Detect which cell encompasses the target text, then output its (x, y) center coordinate. 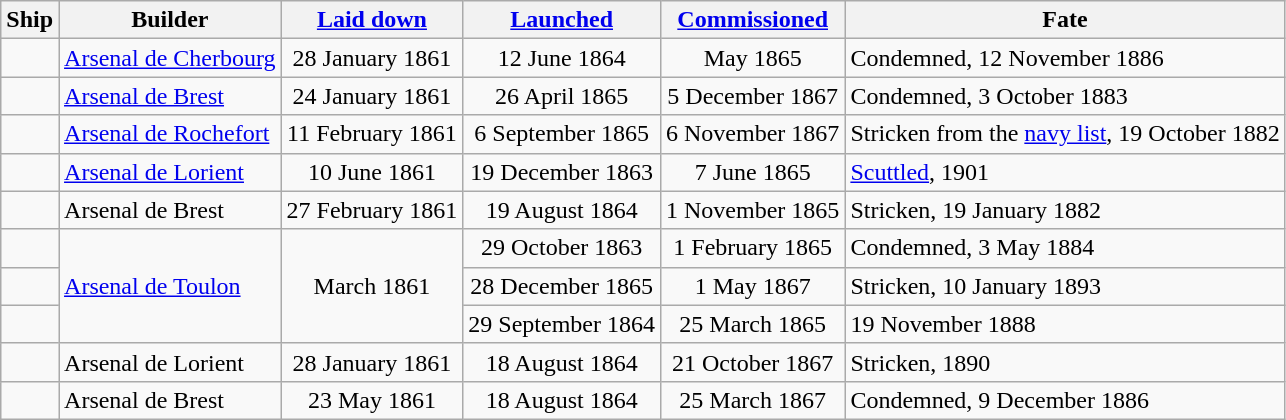
6 September 1865 (562, 134)
5 December 1867 (752, 96)
19 August 1864 (562, 210)
Stricken, 19 January 1882 (1065, 210)
1 May 1867 (752, 286)
Ship (30, 20)
28 December 1865 (562, 286)
May 1865 (752, 58)
March 1861 (372, 286)
Arsenal de Rochefort (170, 134)
12 June 1864 (562, 58)
19 December 1863 (562, 172)
29 October 1863 (562, 248)
Condemned, 9 December 1886 (1065, 400)
Arsenal de Cherbourg (170, 58)
Scuttled, 1901 (1065, 172)
Condemned, 3 October 1883 (1065, 96)
27 February 1861 (372, 210)
25 March 1867 (752, 400)
Commissioned (752, 20)
23 May 1861 (372, 400)
Condemned, 3 May 1884 (1065, 248)
29 September 1864 (562, 324)
Arsenal de Toulon (170, 286)
25 March 1865 (752, 324)
19 November 1888 (1065, 324)
Launched (562, 20)
Stricken from the navy list, 19 October 1882 (1065, 134)
11 February 1861 (372, 134)
26 April 1865 (562, 96)
Condemned, 12 November 1886 (1065, 58)
6 November 1867 (752, 134)
Laid down (372, 20)
24 January 1861 (372, 96)
Stricken, 1890 (1065, 362)
Stricken, 10 January 1893 (1065, 286)
Builder (170, 20)
10 June 1861 (372, 172)
1 November 1865 (752, 210)
Fate (1065, 20)
7 June 1865 (752, 172)
21 October 1867 (752, 362)
1 February 1865 (752, 248)
